Determine the (X, Y) coordinate at the center of the cell enclosing the given text.  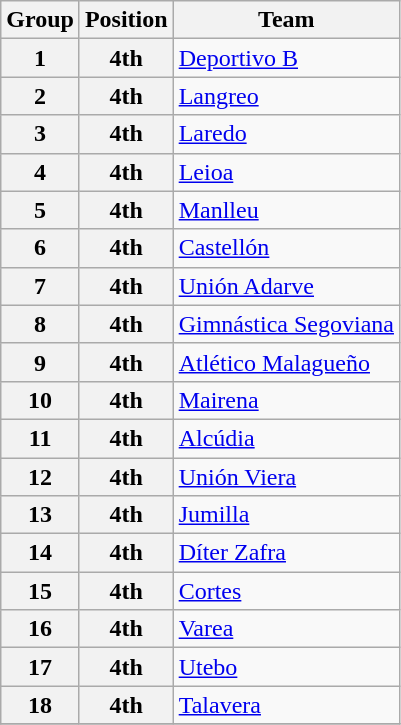
6 (40, 248)
12 (40, 477)
Unión Viera (286, 477)
16 (40, 629)
Atlético Malagueño (286, 362)
7 (40, 286)
Gimnástica Segoviana (286, 324)
5 (40, 210)
Team (286, 20)
2 (40, 96)
9 (40, 362)
15 (40, 591)
Unión Adarve (286, 286)
Deportivo B (286, 58)
Utebo (286, 667)
Group (40, 20)
Varea (286, 629)
11 (40, 438)
Langreo (286, 96)
Mairena (286, 400)
3 (40, 134)
Laredo (286, 134)
13 (40, 515)
Cortes (286, 591)
14 (40, 553)
Leioa (286, 172)
Alcúdia (286, 438)
18 (40, 705)
17 (40, 667)
4 (40, 172)
Talavera (286, 705)
8 (40, 324)
Manlleu (286, 210)
1 (40, 58)
Castellón (286, 248)
Díter Zafra (286, 553)
10 (40, 400)
Position (126, 20)
Jumilla (286, 515)
